Return the (X, Y) coordinate for the center point of the cell that contains the specified text.  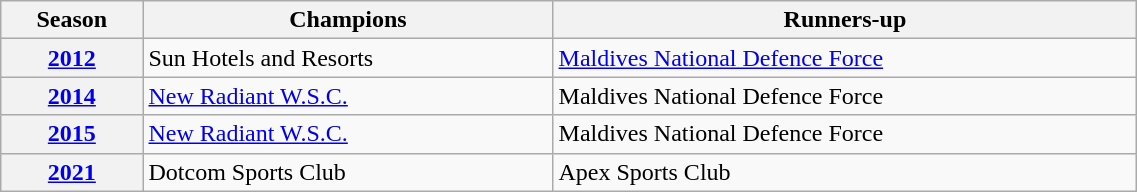
Sun Hotels and Resorts (348, 58)
2015 (72, 134)
2021 (72, 172)
Dotcom Sports Club (348, 172)
Runners-up (845, 20)
Apex Sports Club (845, 172)
Season (72, 20)
Champions (348, 20)
2012 (72, 58)
2014 (72, 96)
